Detect which cell encompasses the target text, then output its [X, Y] center coordinate. 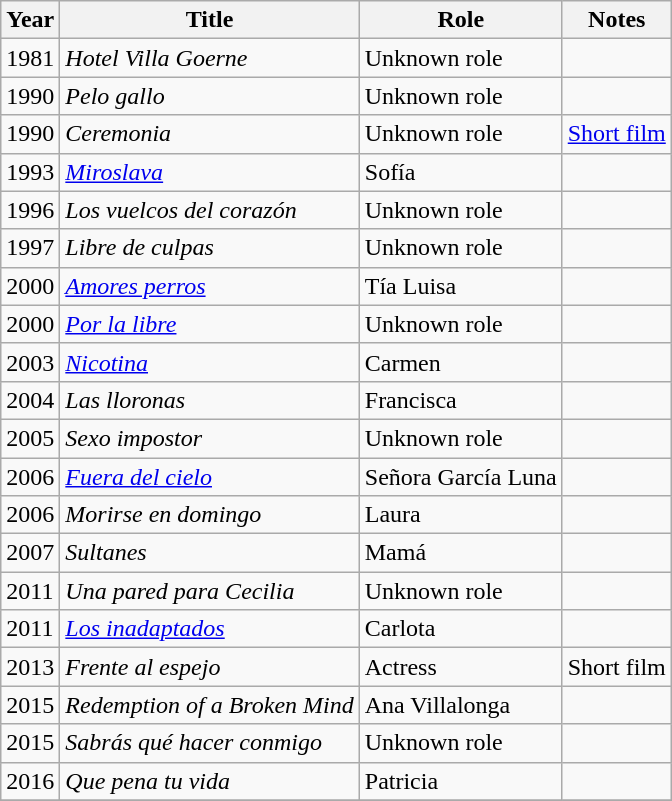
Carlota [460, 629]
Francisca [460, 400]
Miroslava [210, 172]
Title [210, 20]
Year [30, 20]
Por la libre [210, 324]
Los inadaptados [210, 629]
Hotel Villa Goerne [210, 58]
2005 [30, 438]
Morirse en domingo [210, 515]
Sexo impostor [210, 438]
2013 [30, 667]
2004 [30, 400]
Redemption of a Broken Mind [210, 705]
2003 [30, 362]
Amores perros [210, 286]
Que pena tu vida [210, 781]
1981 [30, 58]
Sofía [460, 172]
Ceremonia [210, 134]
Ana Villalonga [460, 705]
Patricia [460, 781]
Role [460, 20]
1997 [30, 248]
1996 [30, 210]
1993 [30, 172]
Actress [460, 667]
Sabrás qué hacer conmigo [210, 743]
2016 [30, 781]
Fuera del cielo [210, 477]
Los vuelcos del corazón [210, 210]
Tía Luisa [460, 286]
Frente al espejo [210, 667]
Una pared para Cecilia [210, 591]
Libre de culpas [210, 248]
2007 [30, 553]
Sultanes [210, 553]
Pelo gallo [210, 96]
Las lloronas [210, 400]
Notes [616, 20]
Nicotina [210, 362]
Carmen [460, 362]
Mamá [460, 553]
Señora García Luna [460, 477]
Laura [460, 515]
